Pinpoint the cell where the given text exists, returning its [X, Y] midpoint coordinate. 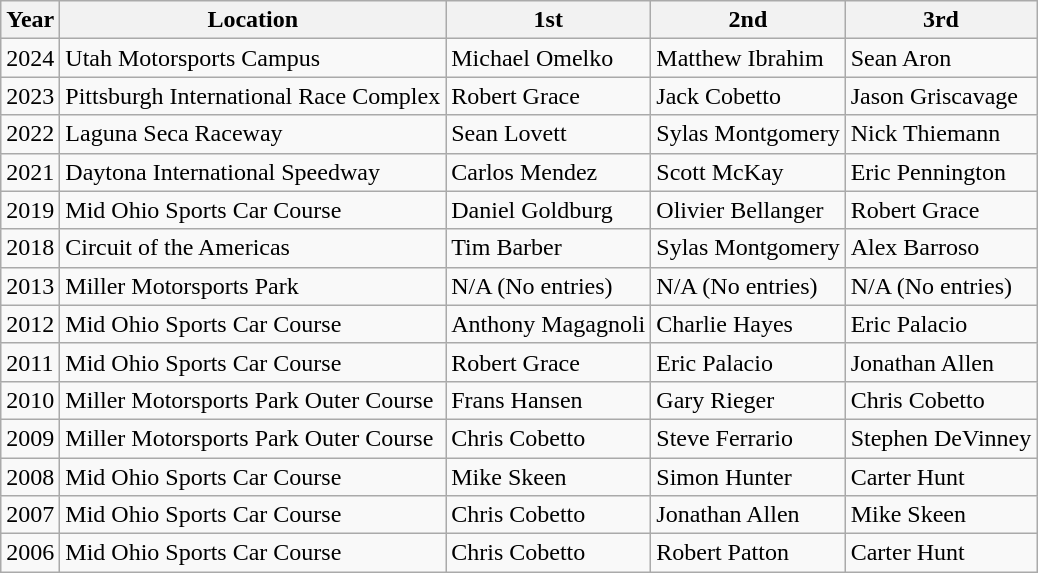
2013 [30, 286]
Tim Barber [548, 248]
Charlie Hayes [748, 324]
Jason Griscavage [941, 96]
Scott McKay [748, 172]
Carlos Mendez [548, 172]
Robert Patton [748, 553]
Sean Aron [941, 58]
Laguna Seca Raceway [253, 134]
3rd [941, 20]
Anthony Magagnoli [548, 324]
Stephen DeVinney [941, 438]
Utah Motorsports Campus [253, 58]
Nick Thiemann [941, 134]
Simon Hunter [748, 477]
Circuit of the Americas [253, 248]
Frans Hansen [548, 400]
Daniel Goldburg [548, 210]
2nd [748, 20]
2019 [30, 210]
Matthew Ibrahim [748, 58]
Gary Rieger [748, 400]
2011 [30, 362]
2021 [30, 172]
2012 [30, 324]
Pittsburgh International Race Complex [253, 96]
2024 [30, 58]
2022 [30, 134]
Miller Motorsports Park [253, 286]
1st [548, 20]
2007 [30, 515]
2008 [30, 477]
2006 [30, 553]
2023 [30, 96]
Jack Cobetto [748, 96]
2009 [30, 438]
Sean Lovett [548, 134]
Olivier Bellanger [748, 210]
2010 [30, 400]
2018 [30, 248]
Alex Barroso [941, 248]
Michael Omelko [548, 58]
Location [253, 20]
Daytona International Speedway [253, 172]
Year [30, 20]
Eric Pennington [941, 172]
Steve Ferrario [748, 438]
